For the text-containing cell, return its midpoint in (X, Y) coordinate format. 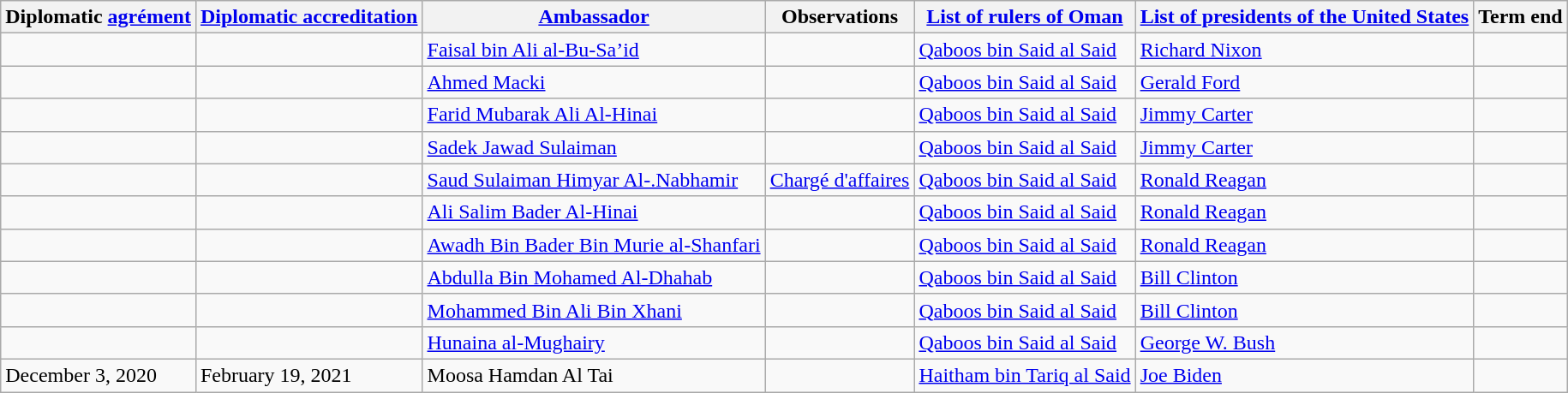
Diplomatic agrément (99, 17)
Term end (1521, 17)
Chargé d'affaires (840, 180)
Farid Mubarak Ali Al-Hinai (594, 115)
Ali Salim Bader Al-Hinai (594, 212)
Hunaina al-Mughairy (594, 342)
Abdulla Bin Mohamed Al-Dhahab (594, 277)
Sadek Jawad Sulaiman (594, 147)
Ahmed Macki (594, 82)
Saud Sulaiman Himyar Al-.Nabhamir (594, 180)
Ambassador (594, 17)
List of rulers of Oman (1025, 17)
Faisal bin Ali al-Bu-Sa’id (594, 50)
Haitham bin Tariq al Said (1025, 375)
Richard Nixon (1304, 50)
February 19, 2021 (308, 375)
List of presidents of the United States (1304, 17)
Moosa Hamdan Al Tai (594, 375)
Awadh Bin Bader Bin Murie al-Shanfari (594, 245)
Diplomatic accreditation (308, 17)
December 3, 2020 (99, 375)
George W. Bush (1304, 342)
Mohammed Bin Ali Bin Xhani (594, 310)
Gerald Ford (1304, 82)
Joe Biden (1304, 375)
Observations (840, 17)
